Scan for the cell matching the given text and deliver its [X, Y] coordinate at center. 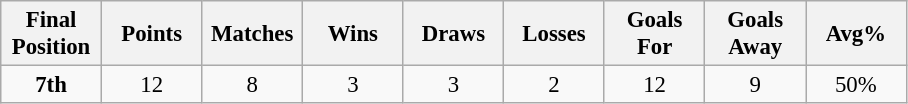
Final Position [52, 34]
Wins [354, 34]
Goals For [654, 34]
Avg% [856, 34]
Draws [454, 34]
Matches [252, 34]
Points [152, 34]
7th [52, 85]
Goals Away [756, 34]
9 [756, 85]
Losses [554, 34]
2 [554, 85]
50% [856, 85]
8 [252, 85]
